Provide the [x, y] coordinate of the cell's center where the given text is located.  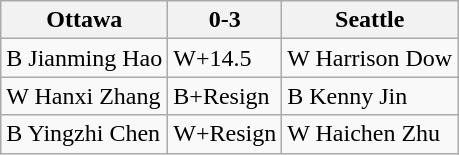
B+Resign [225, 96]
B Kenny Jin [370, 96]
Seattle [370, 20]
0-3 [225, 20]
W Harrison Dow [370, 58]
B Yingzhi Chen [84, 134]
B Jianming Hao [84, 58]
Ottawa [84, 20]
W Hanxi Zhang [84, 96]
W+Resign [225, 134]
W+14.5 [225, 58]
W Haichen Zhu [370, 134]
